Return (X, Y) of the center of cell containing provided text 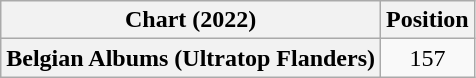
157 (428, 58)
Position (428, 20)
Chart (2022) (191, 20)
Belgian Albums (Ultratop Flanders) (191, 58)
